Identify which cell holds the provided text, then report its [X, Y] central coordinate. 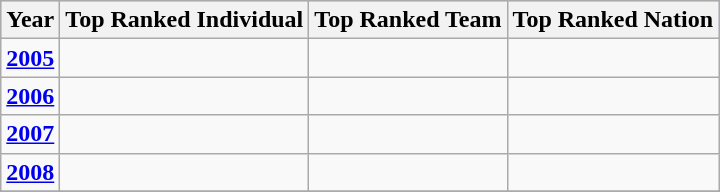
Top Ranked Individual [184, 20]
2008 [30, 172]
Year [30, 20]
Top Ranked Nation [613, 20]
Top Ranked Team [408, 20]
2005 [30, 58]
2007 [30, 134]
2006 [30, 96]
